Determine the (x, y) coordinate at the center of the cell enclosing the given text.  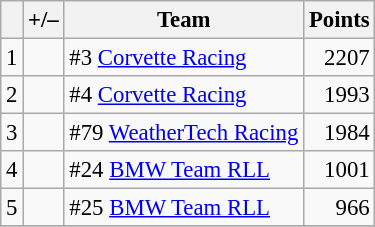
#3 Corvette Racing (184, 58)
3 (12, 133)
966 (340, 208)
5 (12, 208)
1984 (340, 133)
#4 Corvette Racing (184, 95)
1001 (340, 170)
+/– (44, 20)
2207 (340, 58)
1993 (340, 95)
#24 BMW Team RLL (184, 170)
#79 WeatherTech Racing (184, 133)
Points (340, 20)
Team (184, 20)
2 (12, 95)
4 (12, 170)
1 (12, 58)
#25 BMW Team RLL (184, 208)
